For the text-containing cell, return its midpoint in (X, Y) coordinate format. 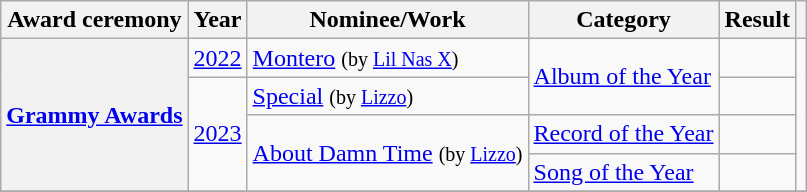
Montero (by Lil Nas X) (388, 58)
Result (757, 20)
Award ceremony (94, 20)
Nominee/Work (388, 20)
Year (218, 20)
Album of the Year (624, 77)
Song of the Year (624, 172)
2022 (218, 58)
2023 (218, 134)
Grammy Awards (94, 115)
About Damn Time (by Lizzo) (388, 153)
Category (624, 20)
Record of the Year (624, 134)
Special (by Lizzo) (388, 96)
